Pinpoint the cell where the given text exists, returning its (X, Y) midpoint coordinate. 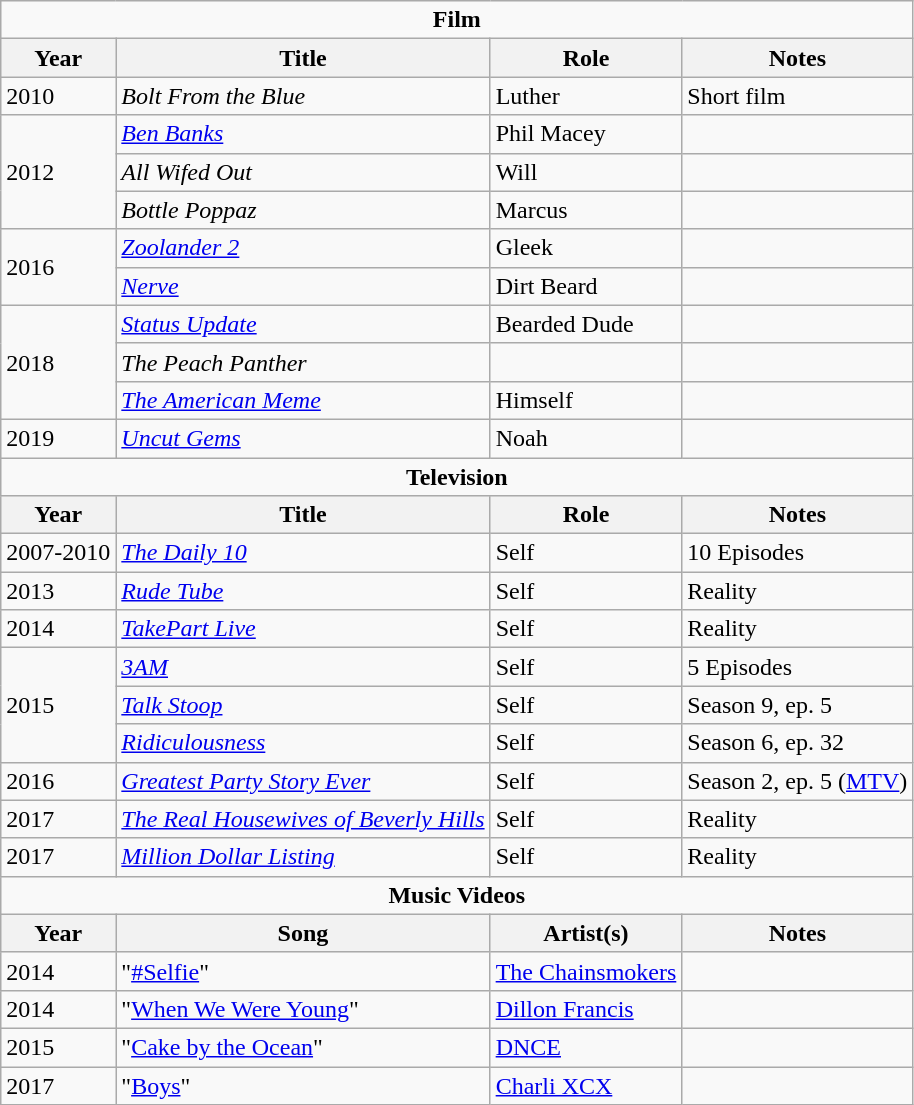
Bearded Dude (586, 324)
10 Episodes (798, 553)
The Peach Panther (303, 362)
Ridiculousness (303, 743)
Bolt From the Blue (303, 96)
3AM (303, 667)
2007-2010 (58, 553)
Film (457, 20)
TakePart Live (303, 629)
2012 (58, 172)
"Boys" (303, 1085)
Uncut Gems (303, 438)
Greatest Party Story Ever (303, 781)
Charli XCX (586, 1085)
Season 6, ep. 32 (798, 743)
The Real Housewives of Beverly Hills (303, 819)
Gleek (586, 248)
All Wifed Out (303, 172)
Rude Tube (303, 591)
Luther (586, 96)
Himself (586, 400)
Song (303, 933)
Phil Macey (586, 134)
The American Meme (303, 400)
"#Selfie" (303, 971)
2018 (58, 362)
Noah (586, 438)
2010 (58, 96)
Dillon Francis (586, 1009)
Will (586, 172)
"When We Were Young" (303, 1009)
Bottle Poppaz (303, 210)
Nerve (303, 286)
Million Dollar Listing (303, 857)
Dirt Beard (586, 286)
Marcus (586, 210)
Short film (798, 96)
The Chainsmokers (586, 971)
Season 9, ep. 5 (798, 705)
DNCE (586, 1047)
Season 2, ep. 5 (MTV) (798, 781)
Zoolander 2 (303, 248)
Television (457, 477)
Talk Stoop (303, 705)
Music Videos (457, 895)
2013 (58, 591)
"Cake by the Ocean" (303, 1047)
The Daily 10 (303, 553)
Artist(s) (586, 933)
2019 (58, 438)
Status Update (303, 324)
5 Episodes (798, 667)
Ben Banks (303, 134)
